Extract the [x, y] coordinate from the center of the cell holding the provided text.  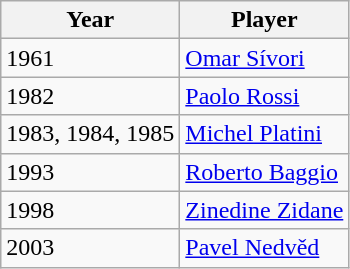
1998 [90, 210]
Roberto Baggio [264, 172]
Michel Platini [264, 134]
Zinedine Zidane [264, 210]
Omar Sívori [264, 58]
1961 [90, 58]
Player [264, 20]
Paolo Rossi [264, 96]
1982 [90, 96]
1983, 1984, 1985 [90, 134]
Year [90, 20]
1993 [90, 172]
2003 [90, 248]
Pavel Nedvěd [264, 248]
